Provide the [X, Y] coordinate of the cell's center where the given text is located.  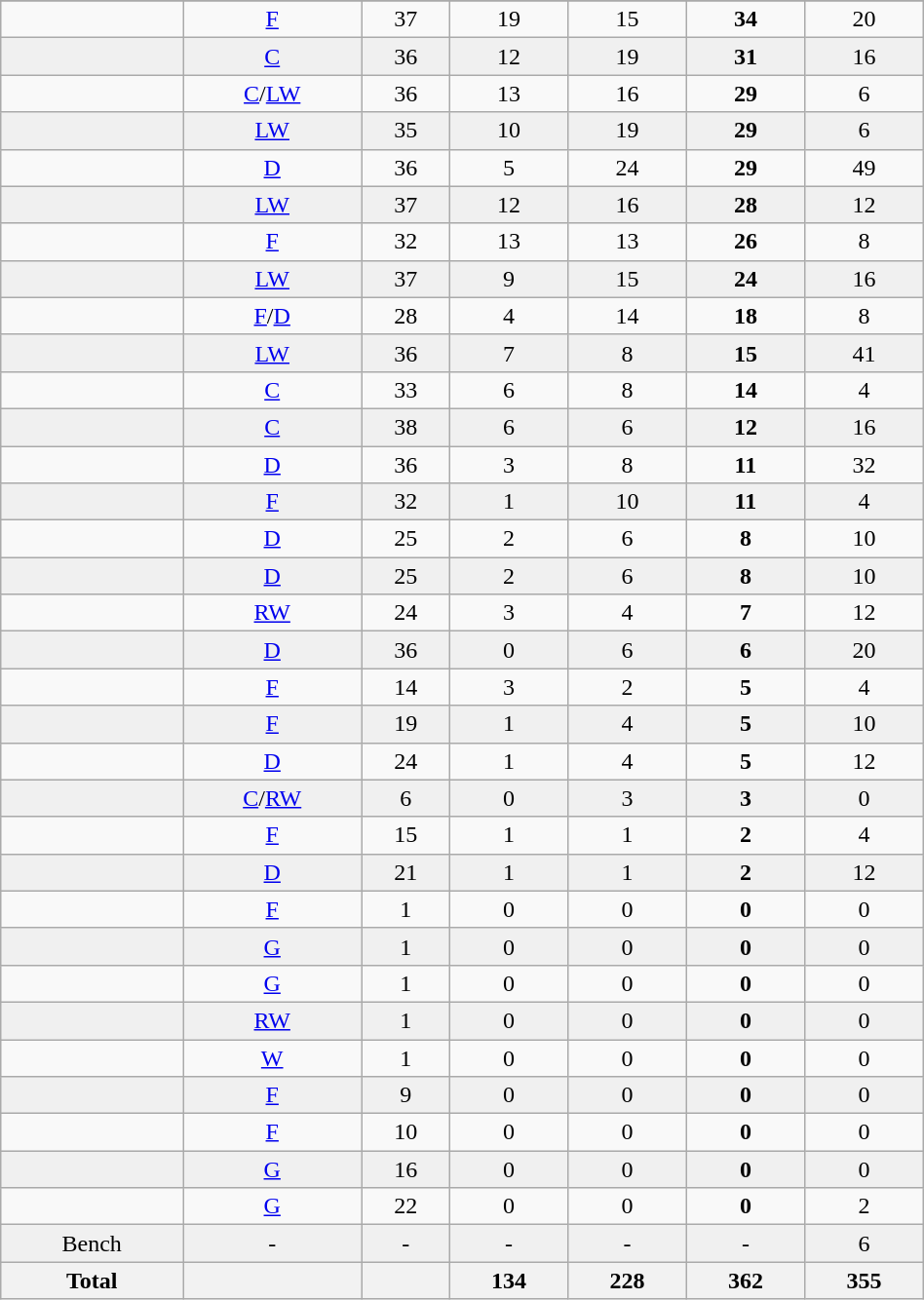
21 [405, 872]
C/RW [273, 798]
33 [405, 390]
35 [405, 131]
134 [509, 1281]
Total [92, 1281]
228 [628, 1281]
31 [745, 57]
355 [865, 1281]
34 [745, 19]
41 [865, 353]
Bench [92, 1243]
18 [745, 316]
F/D [273, 316]
49 [865, 168]
W [273, 1057]
C/LW [273, 94]
22 [405, 1206]
26 [745, 242]
362 [745, 1281]
38 [405, 427]
